Output the (X, Y) coordinate of the center of the cell containing the given text.  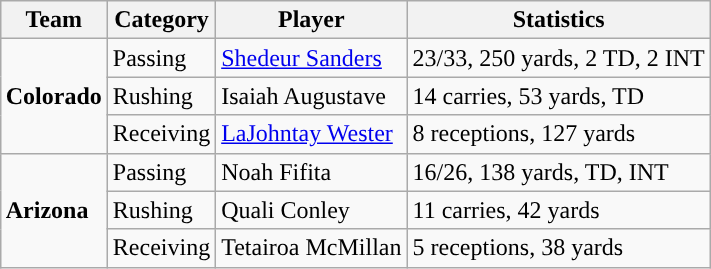
16/26, 138 yards, TD, INT (558, 172)
LaJohntay Wester (312, 134)
Isaiah Augustave (312, 96)
14 carries, 53 yards, TD (558, 96)
Tetairoa McMillan (312, 248)
Team (54, 20)
Statistics (558, 20)
8 receptions, 127 yards (558, 134)
Shedeur Sanders (312, 58)
Arizona (54, 210)
Colorado (54, 96)
Quali Conley (312, 210)
5 receptions, 38 yards (558, 248)
Category (161, 20)
Player (312, 20)
23/33, 250 yards, 2 TD, 2 INT (558, 58)
Noah Fifita (312, 172)
11 carries, 42 yards (558, 210)
